Detect which cell encompasses the target text, then output its [X, Y] center coordinate. 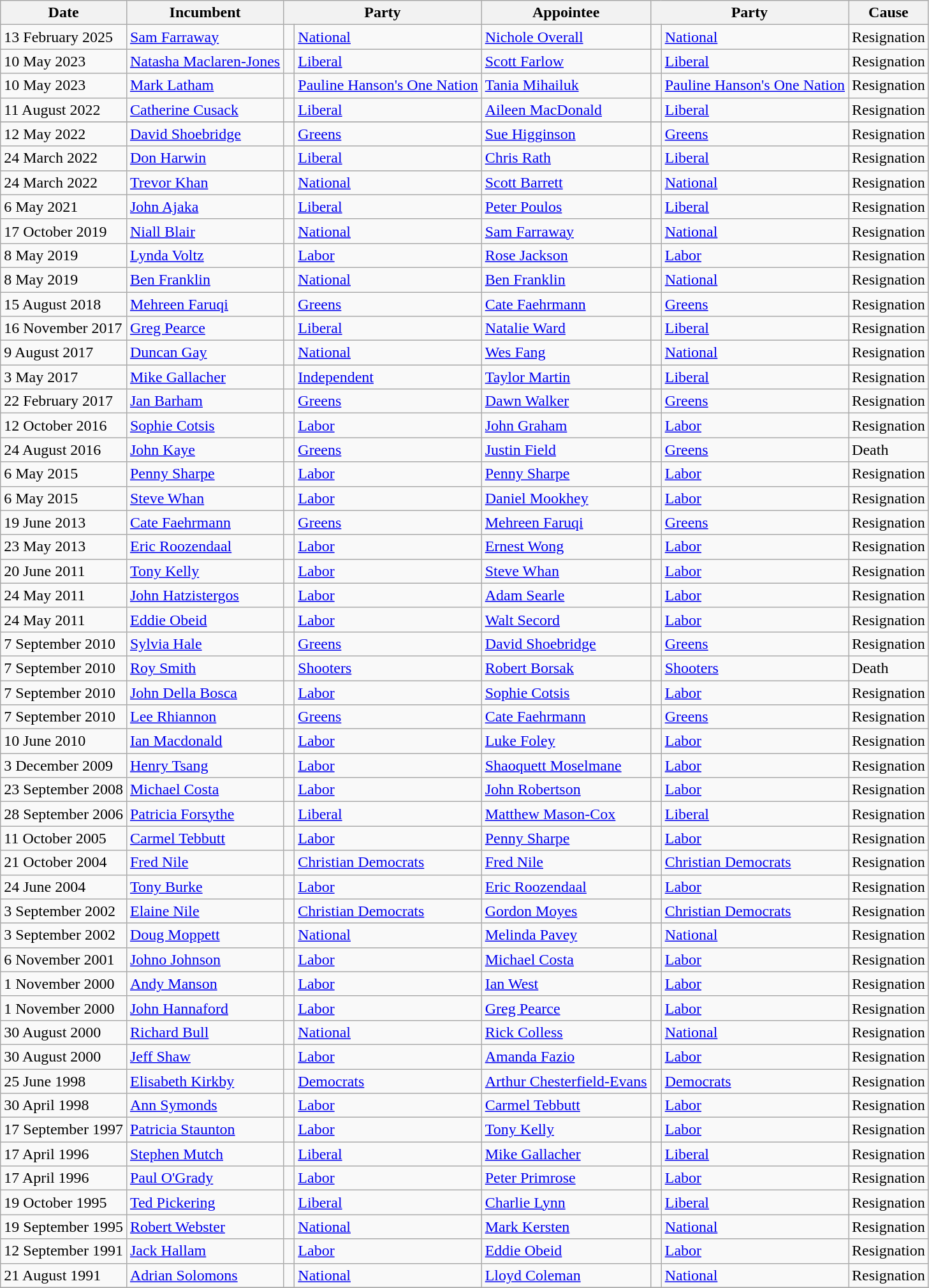
Robert Webster [205, 1227]
Stephen Mutch [205, 1154]
Rick Colless [566, 1032]
Lloyd Coleman [566, 1275]
Trevor Khan [205, 182]
Sylvia Hale [205, 644]
23 May 2013 [64, 547]
Lynda Voltz [205, 255]
13 February 2025 [64, 37]
Roy Smith [205, 668]
Justin Field [566, 450]
Sue Higginson [566, 134]
Luke Foley [566, 741]
Doug Moppett [205, 935]
Robert Borsak [566, 668]
John Hatzistergos [205, 595]
Rose Jackson [566, 255]
Charlie Lynn [566, 1203]
24 August 2016 [64, 450]
Ernest Wong [566, 547]
Paul O'Grady [205, 1178]
23 September 2008 [64, 790]
25 June 1998 [64, 1081]
Don Harwin [205, 158]
Chris Rath [566, 158]
Daniel Mookhey [566, 498]
Ted Pickering [205, 1203]
Appointee [566, 13]
Natasha Maclaren-Jones [205, 61]
Jeff Shaw [205, 1056]
John Hannaford [205, 1008]
John Della Bosca [205, 692]
Arthur Chesterfield-Evans [566, 1081]
Scott Farlow [566, 61]
Tony Burke [205, 887]
15 August 2018 [64, 304]
Melinda Pavey [566, 935]
Cause [889, 13]
Tania Mihailuk [566, 85]
Gordon Moyes [566, 911]
Shaoquett Moselmane [566, 766]
Natalie Ward [566, 329]
Ian Macdonald [205, 741]
28 September 2006 [64, 814]
Peter Primrose [566, 1178]
Walt Secord [566, 619]
Scott Barrett [566, 182]
Niall Blair [205, 231]
Aileen MacDonald [566, 110]
30 April 1998 [64, 1106]
Duncan Gay [205, 353]
Independent [388, 377]
3 December 2009 [64, 766]
Lee Rhiannon [205, 717]
17 September 1997 [64, 1130]
6 May 2021 [64, 207]
Patricia Staunton [205, 1130]
Andy Manson [205, 984]
Catherine Cusack [205, 110]
John Kaye [205, 450]
Mark Kersten [566, 1227]
21 October 2004 [64, 862]
19 October 1995 [64, 1203]
Amanda Fazio [566, 1056]
24 June 2004 [64, 887]
Incumbent [205, 13]
Nichole Overall [566, 37]
Dawn Walker [566, 401]
10 June 2010 [64, 741]
11 October 2005 [64, 838]
6 November 2001 [64, 959]
9 August 2017 [64, 353]
Elaine Nile [205, 911]
Johno Johnson [205, 959]
12 September 1991 [64, 1251]
Matthew Mason-Cox [566, 814]
Adam Searle [566, 595]
Ann Symonds [205, 1106]
Wes Fang [566, 353]
Mark Latham [205, 85]
Ian West [566, 984]
12 May 2022 [64, 134]
11 August 2022 [64, 110]
John Robertson [566, 790]
12 October 2016 [64, 426]
19 June 2013 [64, 522]
19 September 1995 [64, 1227]
21 August 1991 [64, 1275]
Date [64, 13]
Richard Bull [205, 1032]
22 February 2017 [64, 401]
Henry Tsang [205, 766]
Peter Poulos [566, 207]
17 October 2019 [64, 231]
John Graham [566, 426]
16 November 2017 [64, 329]
Taylor Martin [566, 377]
John Ajaka [205, 207]
Adrian Solomons [205, 1275]
20 June 2011 [64, 571]
Jack Hallam [205, 1251]
Elisabeth Kirkby [205, 1081]
Patricia Forsythe [205, 814]
Jan Barham [205, 401]
3 May 2017 [64, 377]
